Pinpoint the cell where the given text exists, returning its [x, y] midpoint coordinate. 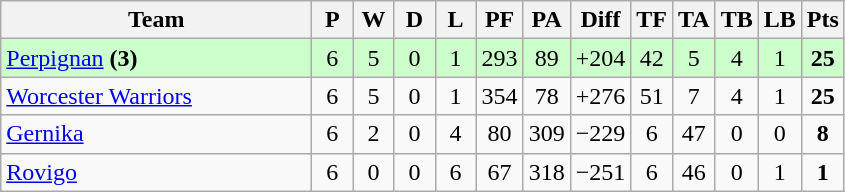
D [414, 20]
+276 [600, 96]
318 [546, 172]
Diff [600, 20]
80 [500, 134]
8 [822, 134]
Perpignan (3) [156, 58]
TA [694, 20]
P [332, 20]
−229 [600, 134]
Rovigo [156, 172]
354 [500, 96]
309 [546, 134]
293 [500, 58]
TB [736, 20]
Pts [822, 20]
47 [694, 134]
PF [500, 20]
7 [694, 96]
PA [546, 20]
78 [546, 96]
W [374, 20]
TF [652, 20]
51 [652, 96]
42 [652, 58]
46 [694, 172]
67 [500, 172]
Gernika [156, 134]
Team [156, 20]
LB [780, 20]
Worcester Warriors [156, 96]
−251 [600, 172]
2 [374, 134]
L [456, 20]
+204 [600, 58]
89 [546, 58]
